Search for the cell housing the specified text and yield its [x, y] center coordinate. 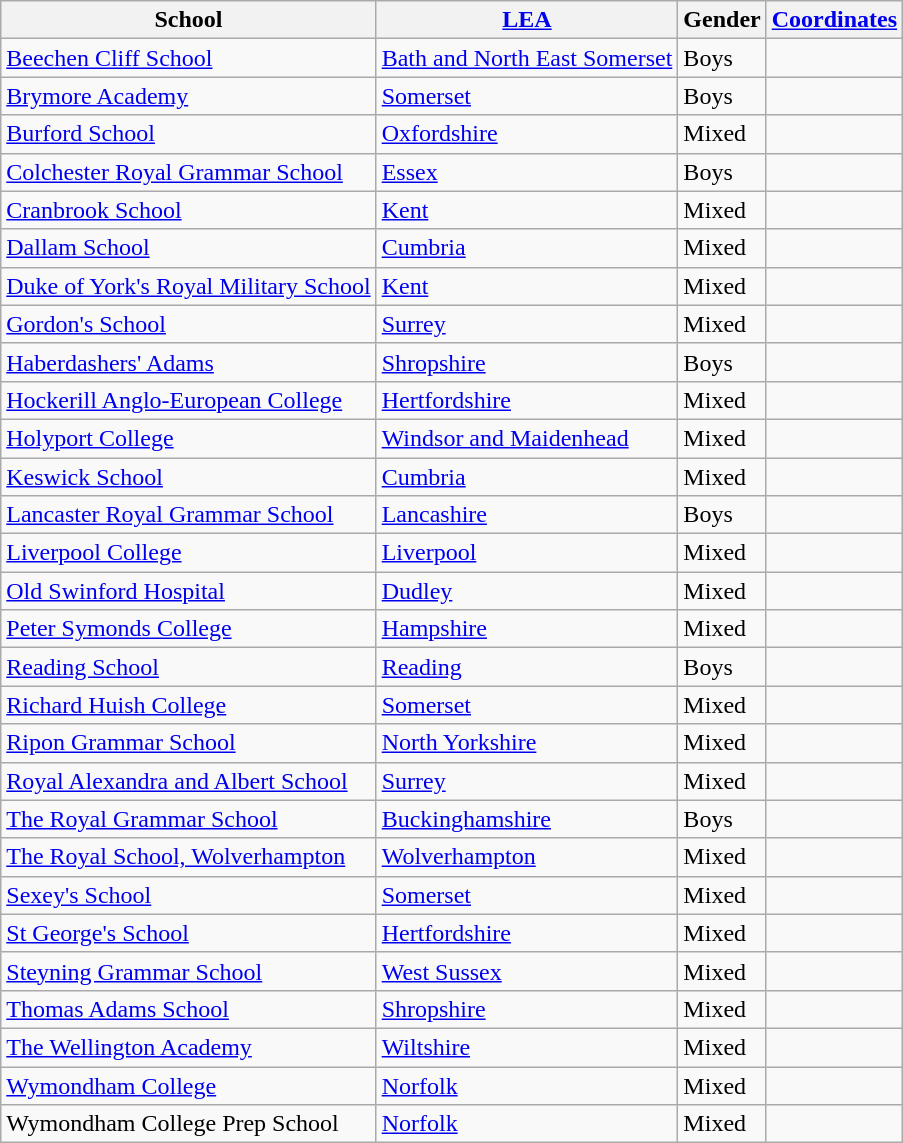
Richard Huish College [188, 705]
Essex [527, 172]
Old Swinford Hospital [188, 591]
Haberdashers' Adams [188, 362]
Bath and North East Somerset [527, 58]
Lancaster Royal Grammar School [188, 515]
LEA [527, 20]
Buckinghamshire [527, 819]
Colchester Royal Grammar School [188, 172]
Reading [527, 667]
Coordinates [834, 20]
Burford School [188, 134]
Thomas Adams School [188, 1009]
Hockerill Anglo-European College [188, 400]
North Yorkshire [527, 743]
Ripon Grammar School [188, 743]
Dudley [527, 591]
Reading School [188, 667]
Wymondham College Prep School [188, 1124]
Oxfordshire [527, 134]
Windsor and Maidenhead [527, 438]
The Royal Grammar School [188, 819]
The Royal School, Wolverhampton [188, 857]
Holyport College [188, 438]
Duke of York's Royal Military School [188, 286]
Cranbrook School [188, 210]
Sexey's School [188, 895]
Liverpool [527, 553]
Steyning Grammar School [188, 971]
Liverpool College [188, 553]
Gordon's School [188, 324]
West Sussex [527, 971]
Beechen Cliff School [188, 58]
Keswick School [188, 477]
The Wellington Academy [188, 1047]
Lancashire [527, 515]
Royal Alexandra and Albert School [188, 781]
Wymondham College [188, 1085]
St George's School [188, 933]
Hampshire [527, 629]
Brymore Academy [188, 96]
Wiltshire [527, 1047]
School [188, 20]
Peter Symonds College [188, 629]
Wolverhampton [527, 857]
Gender [722, 20]
Dallam School [188, 248]
